From the cell containing the given text, extract its center point as [X, Y] coordinate. 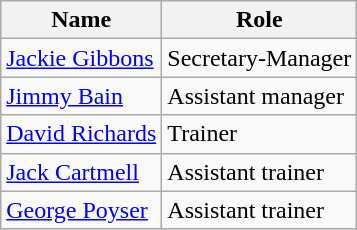
Jackie Gibbons [82, 58]
Name [82, 20]
George Poyser [82, 210]
Jimmy Bain [82, 96]
David Richards [82, 134]
Role [260, 20]
Assistant manager [260, 96]
Jack Cartmell [82, 172]
Trainer [260, 134]
Secretary-Manager [260, 58]
